Identify which cell holds the provided text, then report its (X, Y) central coordinate. 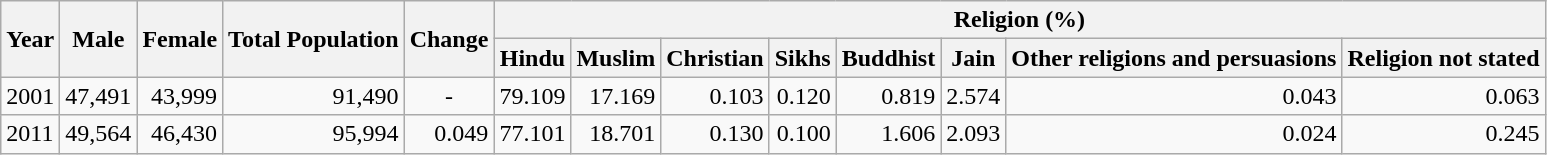
1.606 (888, 134)
0.130 (715, 134)
91,490 (314, 96)
0.043 (1174, 96)
47,491 (98, 96)
0.100 (802, 134)
0.103 (715, 96)
Male (98, 39)
Total Population (314, 39)
0.063 (1444, 96)
77.101 (532, 134)
Change (449, 39)
Buddhist (888, 58)
17.169 (616, 96)
95,994 (314, 134)
0.245 (1444, 134)
Sikhs (802, 58)
Religion not stated (1444, 58)
46,430 (180, 134)
0.024 (1174, 134)
Other religions and persuasions (1174, 58)
Year (30, 39)
2011 (30, 134)
79.109 (532, 96)
18.701 (616, 134)
Religion (%) (1020, 20)
0.819 (888, 96)
0.049 (449, 134)
43,999 (180, 96)
2001 (30, 96)
Muslim (616, 58)
Christian (715, 58)
Hindu (532, 58)
Jain (974, 58)
Female (180, 39)
49,564 (98, 134)
- (449, 96)
2.093 (974, 134)
0.120 (802, 96)
2.574 (974, 96)
